Identify which cell holds the provided text, then report its (x, y) central coordinate. 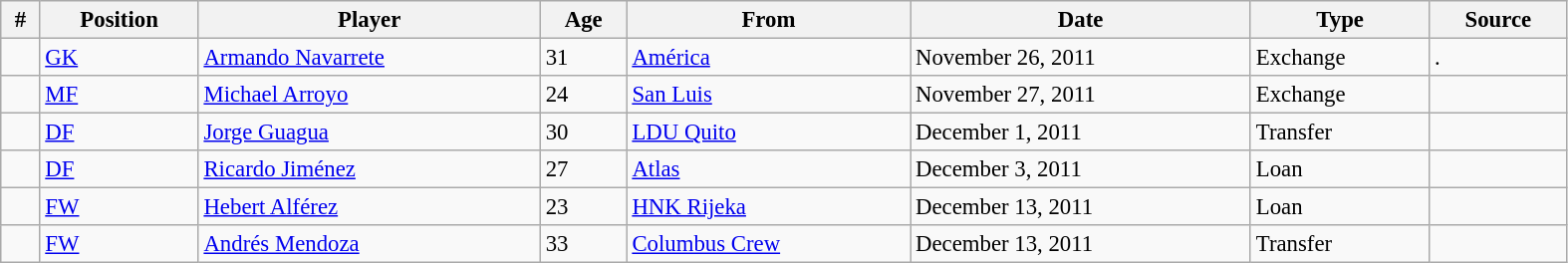
Michael Arroyo (369, 95)
Age (584, 20)
Date (1081, 20)
Type (1339, 20)
Position (120, 20)
27 (584, 169)
Armando Navarrete (369, 58)
30 (584, 132)
América (769, 58)
December 3, 2011 (1081, 169)
Ricardo Jiménez (369, 169)
Columbus Crew (769, 244)
# (20, 20)
HNK Rijeka (769, 207)
November 27, 2011 (1081, 95)
Hebert Alférez (369, 207)
December 1, 2011 (1081, 132)
Source (1498, 20)
San Luis (769, 95)
31 (584, 58)
From (769, 20)
LDU Quito (769, 132)
GK (120, 58)
Atlas (769, 169)
MF (120, 95)
Player (369, 20)
Jorge Guagua (369, 132)
33 (584, 244)
November 26, 2011 (1081, 58)
Andrés Mendoza (369, 244)
. (1498, 58)
23 (584, 207)
24 (584, 95)
